Find where the given text appears and provide that cell's center as [X, Y] coordinate. 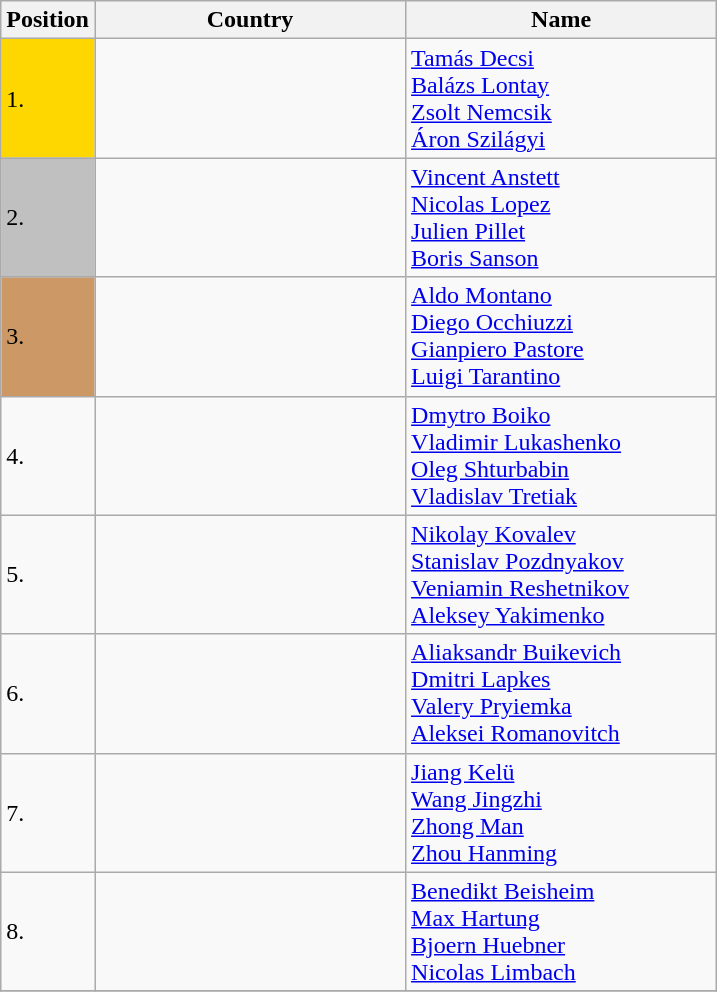
Jiang Kelü Wang Jingzhi Zhong Man Zhou Hanming [562, 812]
Benedikt BeisheimMax HartungBjoern HuebnerNicolas Limbach [562, 932]
Position [48, 20]
6. [48, 694]
Country [250, 20]
Tamás DecsiBalázs Lontay Zsolt Nemcsik Áron Szilágyi [562, 98]
Aliaksandr BuikevichDmitri LapkesValery PryiemkaAleksei Romanovitch [562, 694]
Vincent AnstettNicolas Lopez Julien Pillet Boris Sanson [562, 218]
3. [48, 336]
Nikolay KovalevStanislav PozdnyakovVeniamin ReshetnikovAleksey Yakimenko [562, 574]
4. [48, 456]
7. [48, 812]
2. [48, 218]
5. [48, 574]
Dmytro BoikoVladimir LukashenkoOleg Shturbabin Vladislav Tretiak [562, 456]
1. [48, 98]
Name [562, 20]
Aldo MontanoDiego OcchiuzziGianpiero PastoreLuigi Tarantino [562, 336]
8. [48, 932]
